From the cell containing the given text, extract its center point as [x, y] coordinate. 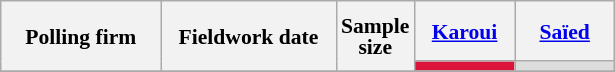
Fieldwork date [248, 36]
Karoui [464, 31]
Polling firm [81, 36]
Samplesize [375, 36]
Saïed [565, 31]
